Return [x, y] of the center of cell containing provided text 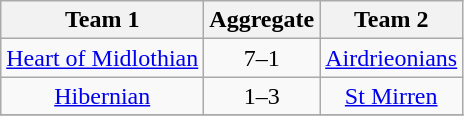
Team 1 [102, 20]
7–1 [262, 58]
Hibernian [102, 96]
Airdrieonians [392, 58]
St Mirren [392, 96]
Team 2 [392, 20]
1–3 [262, 96]
Heart of Midlothian [102, 58]
Aggregate [262, 20]
